Scan for the cell matching the given text and deliver its [x, y] coordinate at center. 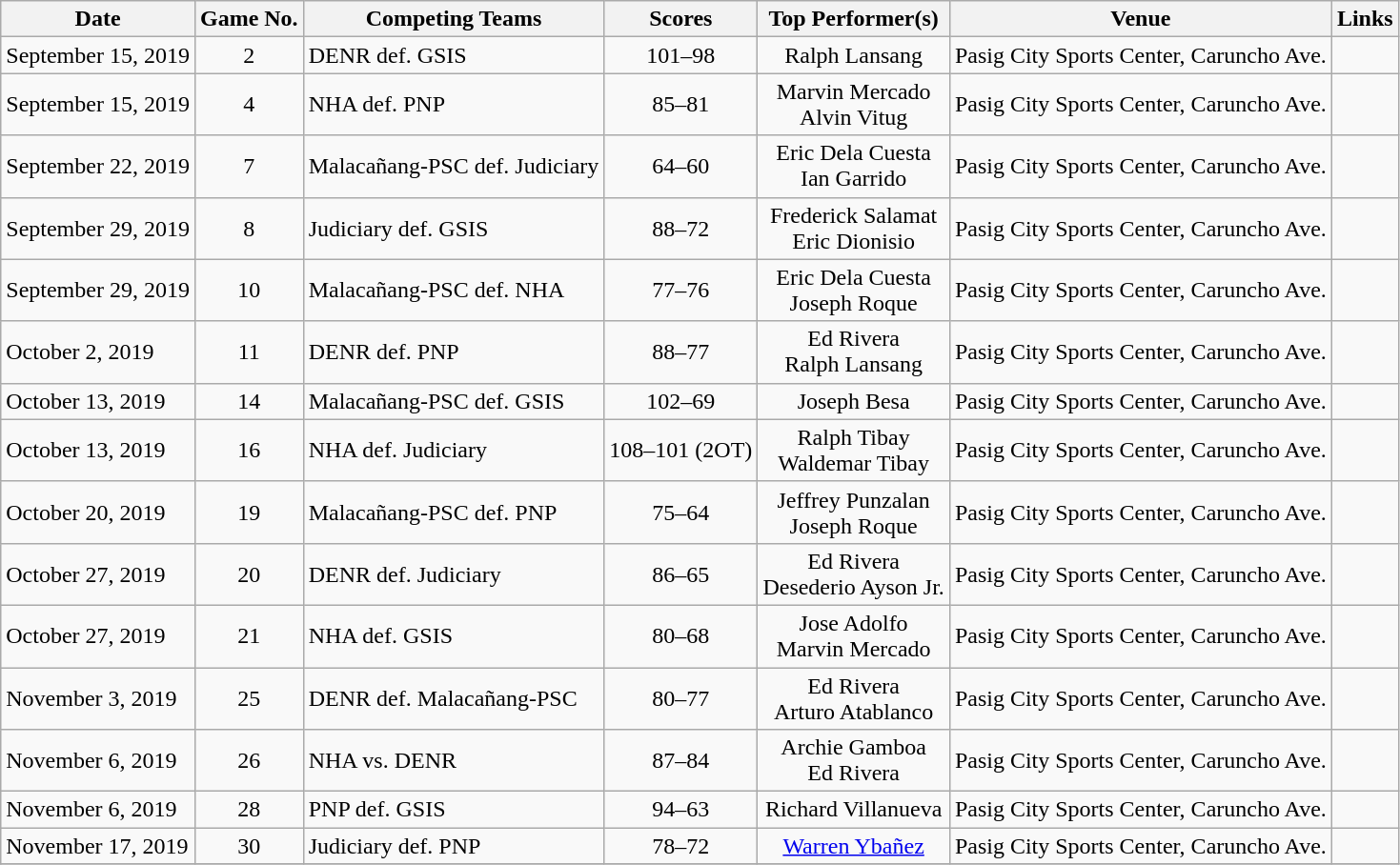
19 [249, 513]
77–76 [680, 290]
87–84 [680, 760]
Jeffrey Punzalan Joseph Roque [854, 513]
80–68 [680, 636]
102–69 [680, 401]
Top Performer(s) [854, 19]
20 [249, 573]
64–60 [680, 166]
Malacañang-PSC def. NHA [454, 290]
Warren Ybañez [854, 846]
26 [249, 760]
November 3, 2019 [98, 697]
NHA def. Judiciary [454, 450]
8 [249, 229]
25 [249, 697]
7 [249, 166]
DENR def. PNP [454, 352]
Judiciary def. PNP [454, 846]
NHA def. PNP [454, 105]
September 22, 2019 [98, 166]
Scores [680, 19]
Joseph Besa [854, 401]
Venue [1140, 19]
78–72 [680, 846]
88–77 [680, 352]
88–72 [680, 229]
21 [249, 636]
14 [249, 401]
2 [249, 55]
Marvin Mercado Alvin Vitug [854, 105]
80–77 [680, 697]
4 [249, 105]
Competing Teams [454, 19]
Date [98, 19]
28 [249, 810]
November 17, 2019 [98, 846]
30 [249, 846]
PNP def. GSIS [454, 810]
108–101 (2OT) [680, 450]
94–63 [680, 810]
85–81 [680, 105]
16 [249, 450]
10 [249, 290]
DENR def. Judiciary [454, 573]
Richard Villanueva [854, 810]
DENR def. GSIS [454, 55]
NHA vs. DENR [454, 760]
Game No. [249, 19]
Malacañang-PSC def. Judiciary [454, 166]
Ed Rivera Ralph Lansang [854, 352]
Links [1365, 19]
Archie Gamboa Ed Rivera [854, 760]
Ed Rivera Arturo Atablanco [854, 697]
75–64 [680, 513]
Ed Rivera Desederio Ayson Jr. [854, 573]
86–65 [680, 573]
DENR def. Malacañang-PSC [454, 697]
Frederick Salamat Eric Dionisio [854, 229]
NHA def. GSIS [454, 636]
Malacañang-PSC def. PNP [454, 513]
Ralph Lansang [854, 55]
Jose Adolfo Marvin Mercado [854, 636]
Judiciary def. GSIS [454, 229]
11 [249, 352]
Eric Dela Cuesta Ian Garrido [854, 166]
October 2, 2019 [98, 352]
October 20, 2019 [98, 513]
Eric Dela Cuesta Joseph Roque [854, 290]
101–98 [680, 55]
Malacañang-PSC def. GSIS [454, 401]
Ralph Tibay Waldemar Tibay [854, 450]
